Provide the (x, y) coordinate of the cell's center where the given text is located.  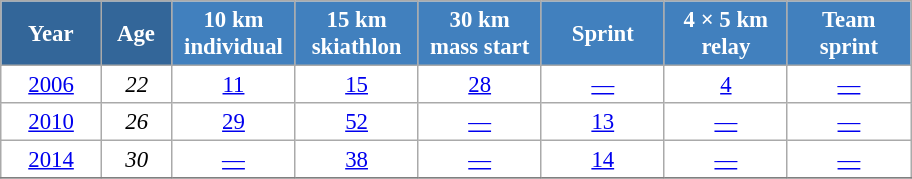
26 (136, 122)
14 (602, 160)
4 × 5 km relay (726, 34)
29 (234, 122)
Team sprint (848, 34)
Sprint (602, 34)
Age (136, 34)
15 km skiathlon (356, 34)
2014 (52, 160)
Year (52, 34)
30 km mass start (480, 34)
30 (136, 160)
11 (234, 85)
52 (356, 122)
4 (726, 85)
2006 (52, 85)
38 (356, 160)
2010 (52, 122)
28 (480, 85)
15 (356, 85)
22 (136, 85)
13 (602, 122)
10 km individual (234, 34)
